Locate the cell with the specified text and output its [x, y] center coordinate. 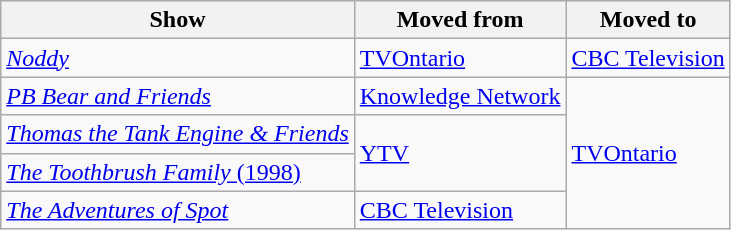
YTV [460, 153]
PB Bear and Friends [178, 96]
Noddy [178, 58]
The Toothbrush Family (1998) [178, 172]
Show [178, 20]
The Adventures of Spot [178, 210]
Knowledge Network [460, 96]
Moved from [460, 20]
Moved to [648, 20]
Thomas the Tank Engine & Friends [178, 134]
